For the text-containing cell, return its midpoint in (x, y) coordinate format. 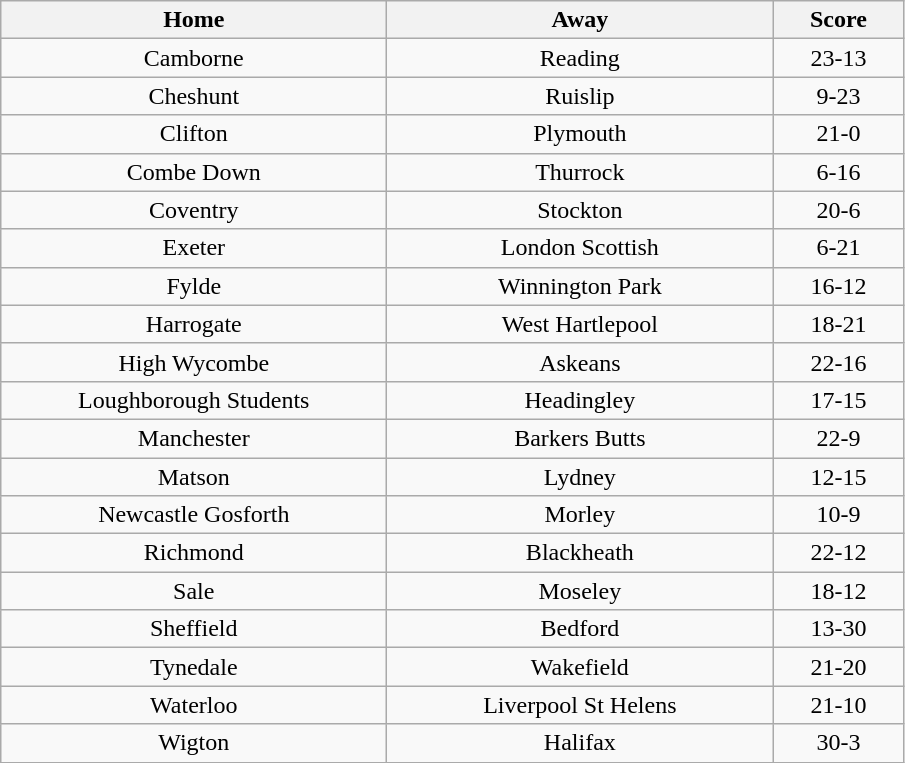
10-9 (838, 515)
23-13 (838, 58)
22-9 (838, 438)
High Wycombe (194, 362)
Plymouth (580, 134)
Ruislip (580, 96)
Moseley (580, 591)
22-16 (838, 362)
21-10 (838, 705)
Richmond (194, 553)
Manchester (194, 438)
18-21 (838, 324)
Cheshunt (194, 96)
17-15 (838, 400)
West Hartlepool (580, 324)
Headingley (580, 400)
Askeans (580, 362)
12-15 (838, 477)
21-20 (838, 667)
Halifax (580, 743)
Wigton (194, 743)
18-12 (838, 591)
Wakefield (580, 667)
Sheffield (194, 629)
9-23 (838, 96)
16-12 (838, 286)
Waterloo (194, 705)
Reading (580, 58)
Combe Down (194, 172)
Blackheath (580, 553)
Camborne (194, 58)
21-0 (838, 134)
Away (580, 20)
Home (194, 20)
22-12 (838, 553)
Sale (194, 591)
Harrogate (194, 324)
Stockton (580, 210)
13-30 (838, 629)
Tynedale (194, 667)
Barkers Butts (580, 438)
London Scottish (580, 248)
Matson (194, 477)
Loughborough Students (194, 400)
Lydney (580, 477)
Bedford (580, 629)
Clifton (194, 134)
6-21 (838, 248)
6-16 (838, 172)
Morley (580, 515)
30-3 (838, 743)
Exeter (194, 248)
Liverpool St Helens (580, 705)
20-6 (838, 210)
Thurrock (580, 172)
Coventry (194, 210)
Score (838, 20)
Fylde (194, 286)
Newcastle Gosforth (194, 515)
Winnington Park (580, 286)
